Find where the given text appears and provide that cell's center as (X, Y) coordinate. 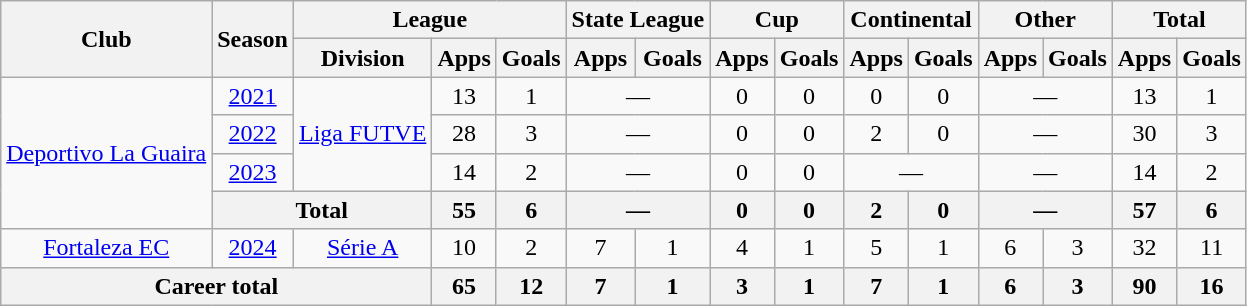
2024 (253, 248)
11 (1212, 248)
Cup (777, 20)
65 (464, 286)
2022 (253, 134)
Liga FUTVE (362, 134)
Fortaleza EC (106, 248)
12 (531, 286)
Division (362, 58)
5 (876, 248)
4 (742, 248)
League (430, 20)
30 (1144, 134)
10 (464, 248)
Season (253, 39)
2023 (253, 172)
28 (464, 134)
Deportivo La Guaira (106, 153)
Other (1045, 20)
2021 (253, 96)
Continental (911, 20)
Career total (216, 286)
90 (1144, 286)
Club (106, 39)
55 (464, 210)
State League (638, 20)
57 (1144, 210)
16 (1212, 286)
Série A (362, 248)
32 (1144, 248)
